Return (x, y) of the center of cell containing provided text 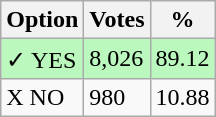
8,026 (117, 59)
X NO (42, 97)
Option (42, 20)
% (182, 20)
89.12 (182, 59)
✓ YES (42, 59)
Votes (117, 20)
980 (117, 97)
10.88 (182, 97)
